Search for the cell housing the specified text and yield its (X, Y) center coordinate. 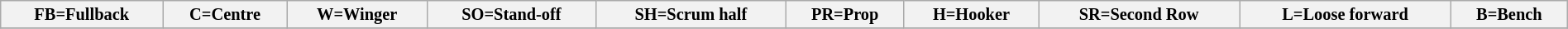
H=Hooker (971, 14)
SR=Second Row (1140, 14)
SO=Stand-off (511, 14)
PR=Prop (845, 14)
C=Centre (225, 14)
FB=Fullback (82, 14)
SH=Scrum half (691, 14)
B=Bench (1508, 14)
W=Winger (357, 14)
L=Loose forward (1346, 14)
